Capture the cell that displays the provided text and extract its [X, Y] central coordinate. 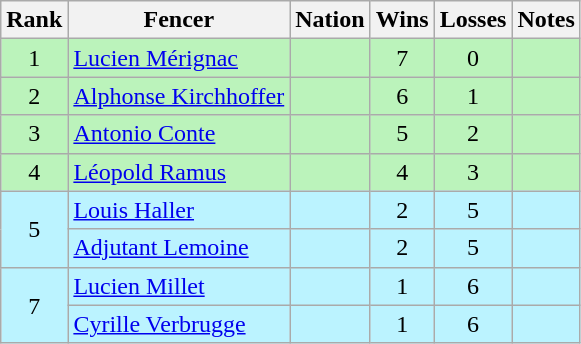
Antonio Conte [179, 134]
Rank [34, 20]
Nation [330, 20]
Cyrille Verbrugge [179, 324]
Notes [546, 20]
Léopold Ramus [179, 172]
Lucien Mérignac [179, 58]
Wins [402, 20]
0 [473, 58]
Louis Haller [179, 210]
Fencer [179, 20]
Losses [473, 20]
Alphonse Kirchhoffer [179, 96]
Adjutant Lemoine [179, 248]
Lucien Millet [179, 286]
